Find where the given text appears and provide that cell's center as [x, y] coordinate. 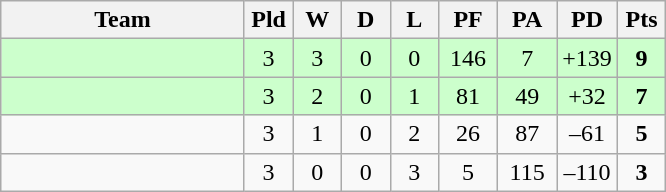
Pts [642, 20]
PF [468, 20]
W [318, 20]
Team [123, 20]
115 [528, 172]
D [366, 20]
Pld [268, 20]
+32 [588, 96]
146 [468, 58]
49 [528, 96]
PD [588, 20]
81 [468, 96]
+139 [588, 58]
L [414, 20]
9 [642, 58]
PA [528, 20]
–110 [588, 172]
–61 [588, 134]
87 [528, 134]
26 [468, 134]
